From the cell containing the given text, extract its center point as [x, y] coordinate. 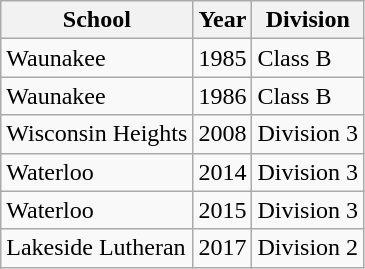
Year [222, 20]
Division 2 [308, 248]
1986 [222, 96]
Wisconsin Heights [97, 134]
Lakeside Lutheran [97, 248]
2017 [222, 248]
2014 [222, 172]
2008 [222, 134]
Division [308, 20]
2015 [222, 210]
School [97, 20]
1985 [222, 58]
